Capture the cell that displays the provided text and extract its (X, Y) central coordinate. 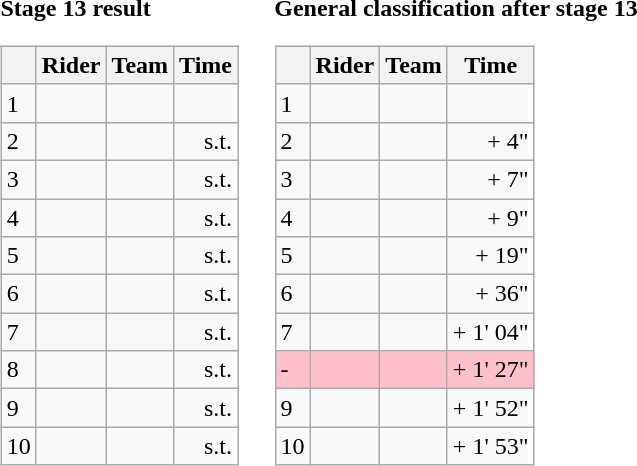
+ 9" (490, 217)
+ 36" (490, 294)
- (292, 370)
+ 4" (490, 141)
+ 19" (490, 256)
+ 7" (490, 179)
+ 1' 53" (490, 446)
8 (18, 370)
+ 1' 27" (490, 370)
+ 1' 52" (490, 408)
+ 1' 04" (490, 332)
